From the cell containing the given text, extract its center point as (X, Y) coordinate. 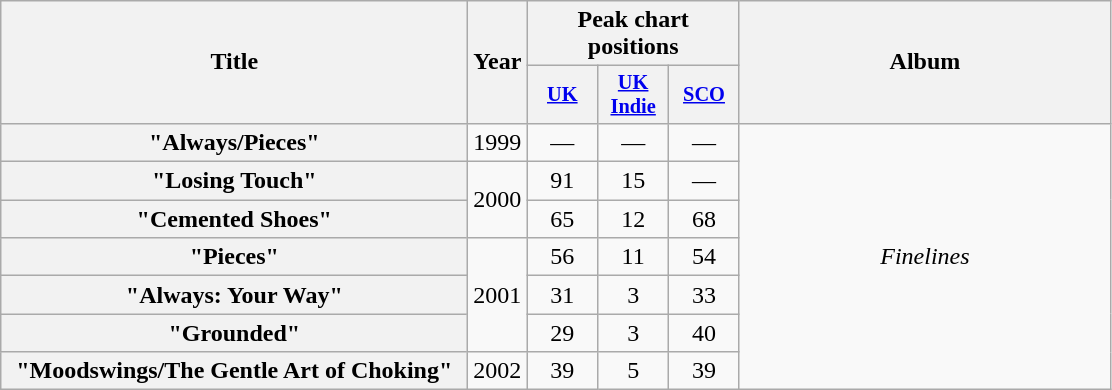
"Pieces" (234, 257)
40 (704, 333)
56 (562, 257)
11 (634, 257)
12 (634, 219)
33 (704, 295)
29 (562, 333)
"Always/Pieces" (234, 142)
"Losing Touch" (234, 181)
UKIndie (634, 95)
15 (634, 181)
1999 (498, 142)
5 (634, 371)
91 (562, 181)
Year (498, 62)
2002 (498, 371)
Finelines (924, 256)
"Always: Your Way" (234, 295)
Peak chart positions (634, 34)
54 (704, 257)
68 (704, 219)
"Moodswings/The Gentle Art of Choking" (234, 371)
"Grounded" (234, 333)
Album (924, 62)
65 (562, 219)
31 (562, 295)
Title (234, 62)
2000 (498, 200)
SCO (704, 95)
"Cemented Shoes" (234, 219)
2001 (498, 295)
UK (562, 95)
